Identify which cell holds the provided text, then report its (x, y) central coordinate. 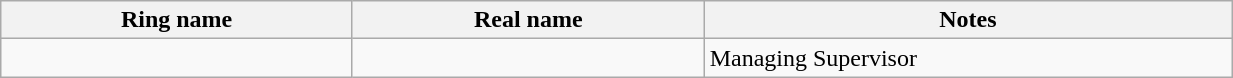
Notes (968, 20)
Managing Supervisor (968, 58)
Ring name (177, 20)
Real name (528, 20)
